Provide the [x, y] coordinate of the cell's center where the given text is located.  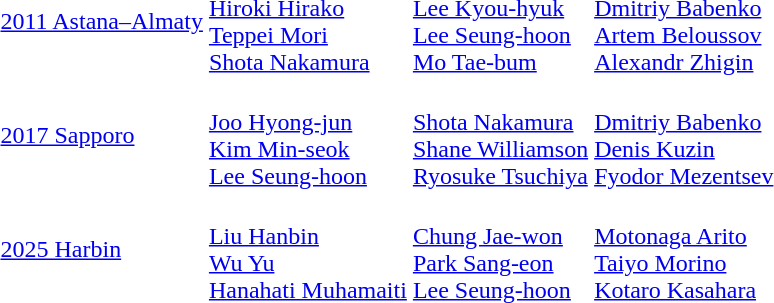
Joo Hyong-junKim Min-seokLee Seung-hoon [308, 136]
Shota NakamuraShane WilliamsonRyosuke Tsuchiya [500, 136]
